Locate the cell with the specified text and output its [X, Y] center coordinate. 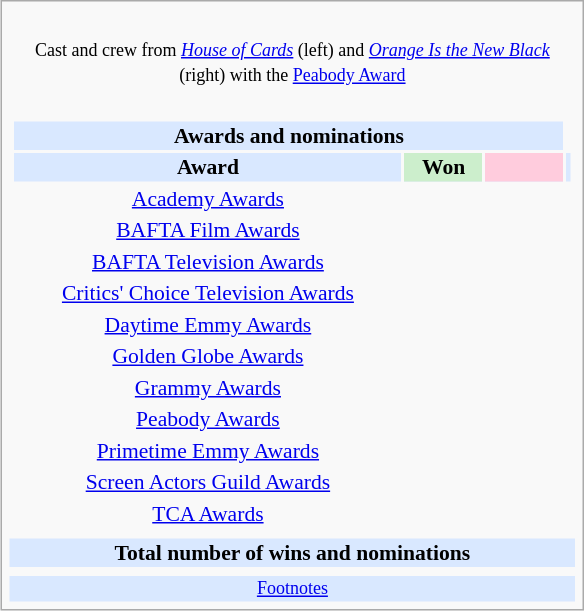
Academy Awards [208, 198]
Total number of wins and nominations [293, 552]
Won [444, 167]
Golden Globe Awards [208, 356]
Footnotes [293, 589]
BAFTA Film Awards [208, 230]
Grammy Awards [208, 387]
Award [208, 167]
Daytime Emmy Awards [208, 324]
TCA Awards [208, 513]
BAFTA Television Awards [208, 261]
Critics' Choice Television Awards [208, 293]
Awards and nominations [289, 135]
Screen Actors Guild Awards [208, 482]
Cast and crew from House of Cards (left) and Orange Is the New Black (right) with the Peabody Award [293, 49]
Primetime Emmy Awards [208, 450]
Peabody Awards [208, 419]
